Find where the given text appears and provide that cell's center as [x, y] coordinate. 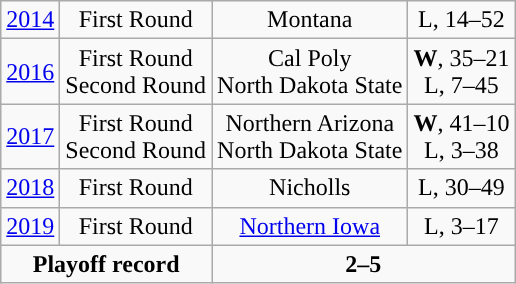
W, 35–21 L, 7–45 [462, 72]
Montana [310, 20]
Cal PolyNorth Dakota State [310, 72]
2016 [30, 72]
Nicholls [310, 188]
L, 30–49 [462, 188]
W, 41–10L, 3–38 [462, 136]
L, 14–52 [462, 20]
Playoff record [106, 264]
2017 [30, 136]
2014 [30, 20]
2–5 [364, 264]
2018 [30, 188]
Northern Iowa [310, 226]
L, 3–17 [462, 226]
Northern ArizonaNorth Dakota State [310, 136]
2019 [30, 226]
